Detect which cell encompasses the target text, then output its [x, y] center coordinate. 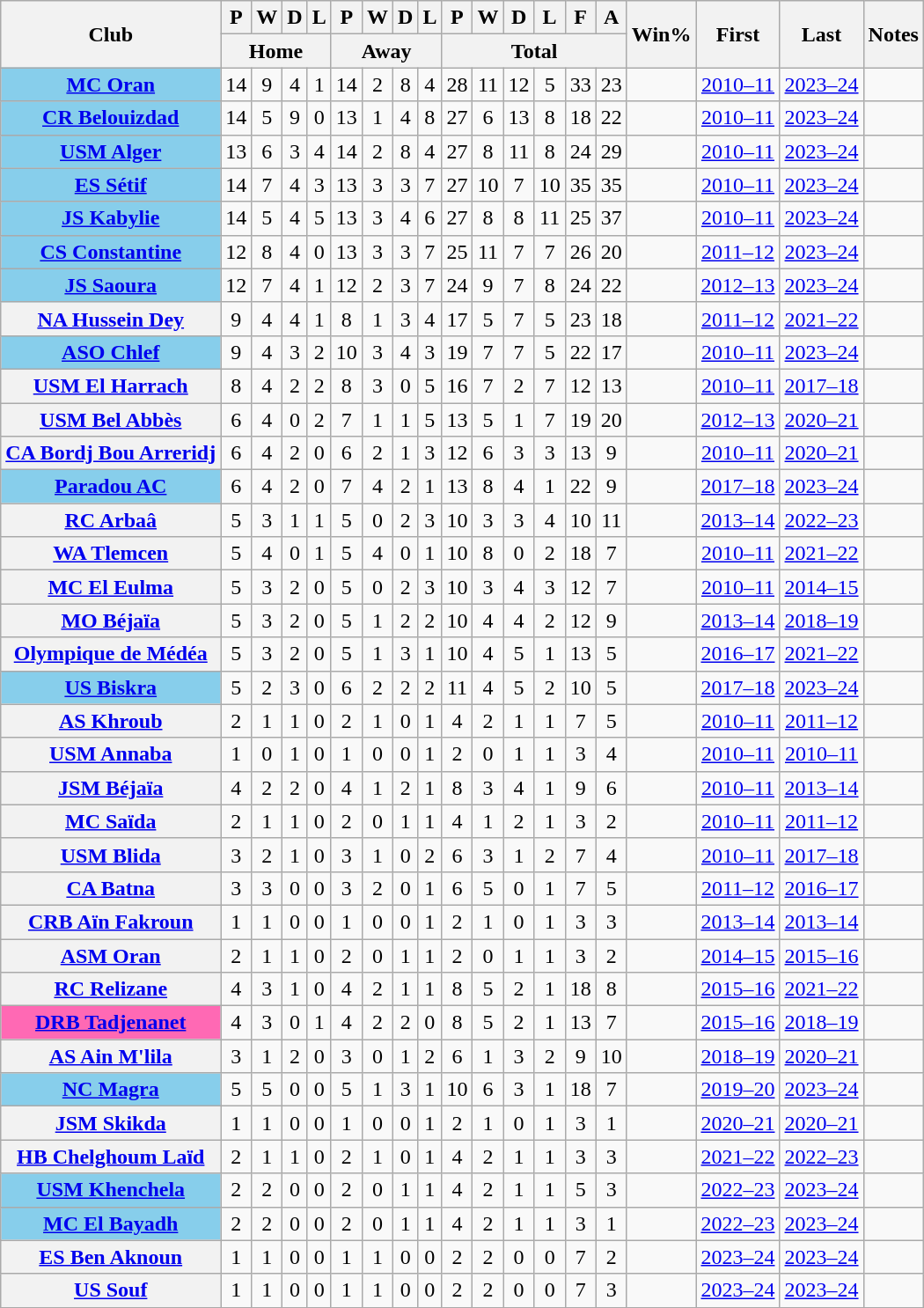
JS Saoura [111, 285]
MC Oran [111, 85]
AS Ain M'lila [111, 1056]
USM Annaba [111, 754]
US Souf [111, 1290]
ASO Chlef [111, 352]
RC Relizane [111, 989]
2019–20 [737, 1090]
Olympique de Médéa [111, 654]
Total [534, 51]
Paradou AC [111, 487]
33 [581, 85]
26 [581, 252]
37 [611, 218]
ES Sétif [111, 185]
CS Constantine [111, 252]
USM Blida [111, 855]
Last [822, 34]
RC Arbaâ [111, 520]
MC El Eulma [111, 587]
ES Ben Aknoun [111, 1257]
WA Tlemcen [111, 554]
First [737, 34]
MC El Bayadh [111, 1223]
F [581, 18]
Club [111, 34]
Home [276, 51]
28 [458, 85]
USM Alger [111, 151]
Notes [893, 34]
29 [611, 151]
MC Saïda [111, 821]
AS Khroub [111, 721]
JS Kabylie [111, 218]
A [611, 18]
DRB Tadjenanet [111, 1023]
HB Chelghoum Laïd [111, 1157]
USM El Harrach [111, 386]
MO Béjaïa [111, 621]
JSM Béjaïa [111, 788]
USM Bel Abbès [111, 420]
USM Khenchela [111, 1190]
CA Bordj Bou Arreridj [111, 453]
CR Belouizdad [111, 118]
Win% [662, 34]
ASM Oran [111, 955]
JSM Skikda [111, 1123]
NA Hussein Dey [111, 319]
16 [458, 386]
NC Magra [111, 1090]
CRB Aïn Fakroun [111, 922]
Away [386, 51]
CA Batna [111, 888]
US Biskra [111, 687]
